Return (X, Y) of the center of cell containing provided text 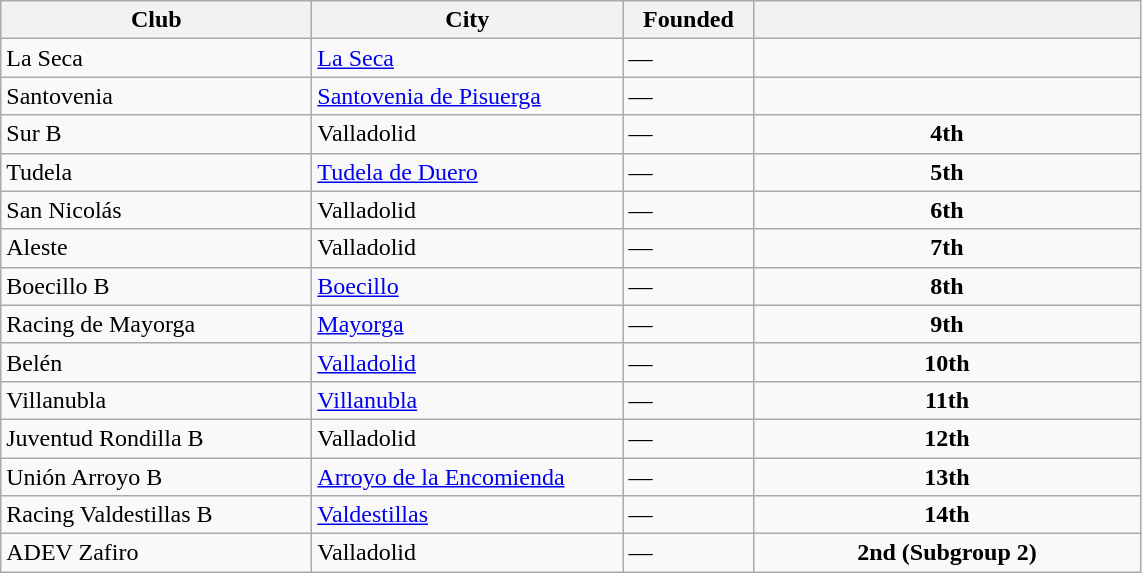
Santovenia de Pisuerga (468, 96)
San Nicolás (156, 210)
Club (156, 20)
Sur B (156, 134)
4th (947, 134)
9th (947, 324)
5th (947, 172)
Racing de Mayorga (156, 324)
Aleste (156, 248)
10th (947, 362)
Tudela (156, 172)
14th (947, 515)
13th (947, 477)
Racing Valdestillas B (156, 515)
Mayorga (468, 324)
2nd (Subgroup 2) (947, 553)
6th (947, 210)
7th (947, 248)
11th (947, 400)
Valdestillas (468, 515)
Founded (688, 20)
Juventud Rondilla B (156, 438)
8th (947, 286)
12th (947, 438)
Belén (156, 362)
Arroyo de la Encomienda (468, 477)
Unión Arroyo B (156, 477)
Boecillo B (156, 286)
Santovenia (156, 96)
City (468, 20)
Boecillo (468, 286)
Tudela de Duero (468, 172)
ADEV Zafiro (156, 553)
